For the text-containing cell, return its midpoint in (x, y) coordinate format. 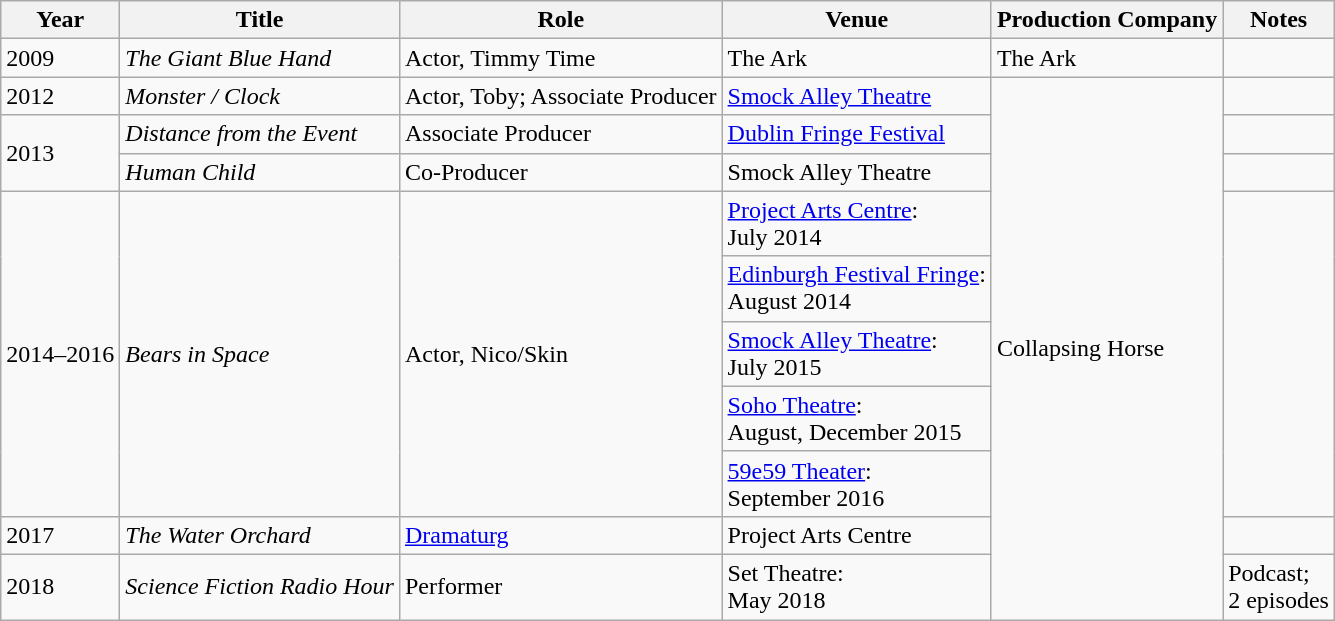
Edinburgh Festival Fringe:August 2014 (856, 288)
Actor, Timmy Time (560, 58)
Notes (1279, 20)
Project Arts Centre (856, 535)
2014–2016 (60, 354)
2012 (60, 96)
The Giant Blue Hand (260, 58)
2009 (60, 58)
2013 (60, 153)
Year (60, 20)
Venue (856, 20)
Podcast; 2 episodes (1279, 586)
Dramaturg (560, 535)
Soho Theatre:August, December 2015 (856, 418)
Title (260, 20)
2017 (60, 535)
Science Fiction Radio Hour (260, 586)
Actor, Toby; Associate Producer (560, 96)
Associate Producer (560, 134)
Monster / Clock (260, 96)
Dublin Fringe Festival (856, 134)
Bears in Space (260, 354)
Collapsing Horse (1106, 348)
Smock Alley Theatre:July 2015 (856, 354)
Performer (560, 586)
Set Theatre:May 2018 (856, 586)
Distance from the Event (260, 134)
Actor, Nico/Skin (560, 354)
Human Child (260, 172)
Project Arts Centre:July 2014 (856, 224)
The Water Orchard (260, 535)
Role (560, 20)
Co-Producer (560, 172)
59e59 Theater:September 2016 (856, 484)
Production Company (1106, 20)
2018 (60, 586)
